Determine the (x, y) coordinate at the center of the cell enclosing the given text.  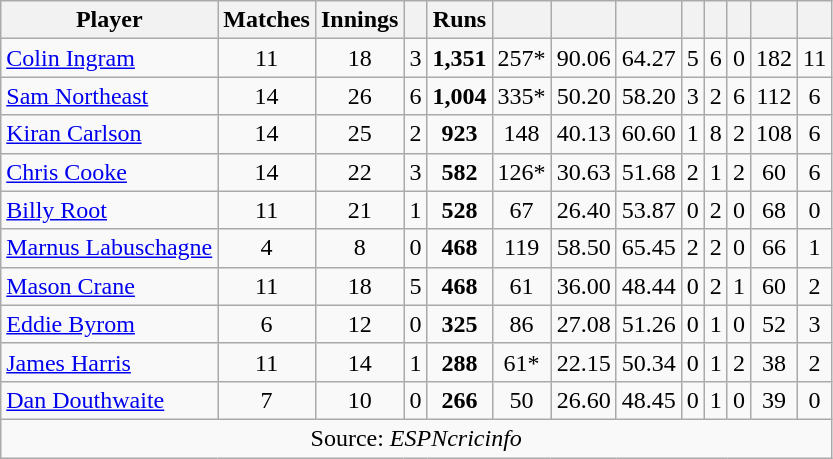
Eddie Byrom (110, 324)
36.00 (584, 286)
Runs (460, 20)
26.40 (584, 210)
Colin Ingram (110, 58)
58.20 (648, 96)
48.45 (648, 400)
7 (267, 400)
Chris Cooke (110, 172)
50.34 (648, 362)
50.20 (584, 96)
4 (267, 248)
22 (359, 172)
257* (522, 58)
86 (522, 324)
51.68 (648, 172)
Mason Crane (110, 286)
148 (522, 134)
61* (522, 362)
10 (359, 400)
Player (110, 20)
38 (774, 362)
582 (460, 172)
119 (522, 248)
Dan Douthwaite (110, 400)
53.87 (648, 210)
51.26 (648, 324)
Source: ESPNcricinfo (416, 438)
65.45 (648, 248)
Billy Root (110, 210)
27.08 (584, 324)
528 (460, 210)
61 (522, 286)
22.15 (584, 362)
James Harris (110, 362)
335* (522, 96)
50 (522, 400)
90.06 (584, 58)
Marnus Labuschagne (110, 248)
Kiran Carlson (110, 134)
30.63 (584, 172)
266 (460, 400)
68 (774, 210)
21 (359, 210)
26 (359, 96)
Matches (267, 20)
126* (522, 172)
25 (359, 134)
325 (460, 324)
40.13 (584, 134)
67 (522, 210)
182 (774, 58)
58.50 (584, 248)
64.27 (648, 58)
1,351 (460, 58)
60.60 (648, 134)
923 (460, 134)
66 (774, 248)
108 (774, 134)
Innings (359, 20)
Sam Northeast (110, 96)
12 (359, 324)
288 (460, 362)
112 (774, 96)
48.44 (648, 286)
1,004 (460, 96)
26.60 (584, 400)
39 (774, 400)
52 (774, 324)
